Capture the cell that displays the provided text and extract its (X, Y) central coordinate. 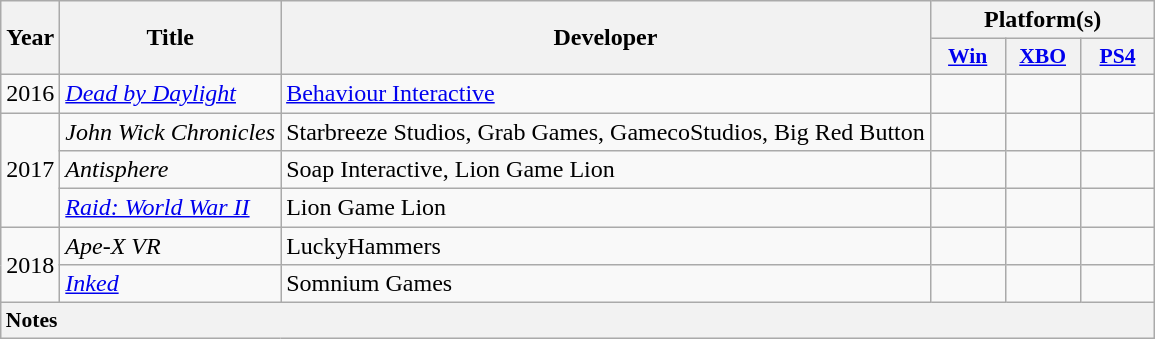
Raid: World War II (170, 208)
LuckyHammers (606, 246)
Developer (606, 38)
Inked (170, 284)
Win (968, 57)
XBO (1042, 57)
Starbreeze Studios, Grab Games, GamecoStudios, Big Red Button (606, 131)
Ape-X VR (170, 246)
Year (30, 38)
Somnium Games (606, 284)
Behaviour Interactive (606, 93)
Antisphere (170, 170)
John Wick Chronicles (170, 131)
Dead by Daylight (170, 93)
2018 (30, 265)
2017 (30, 169)
PS4 (1118, 57)
2016 (30, 93)
Notes (578, 321)
Platform(s) (1042, 20)
Title (170, 38)
Lion Game Lion (606, 208)
Soap Interactive, Lion Game Lion (606, 170)
